Detect which cell encompasses the target text, then output its (X, Y) center coordinate. 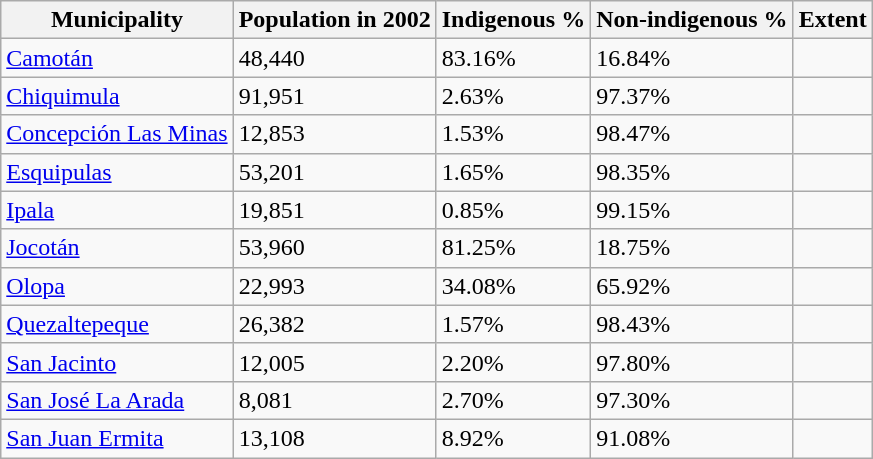
19,851 (334, 210)
San Jacinto (117, 362)
99.15% (692, 210)
12,005 (334, 362)
1.57% (513, 324)
Jocotán (117, 248)
53,960 (334, 248)
97.37% (692, 96)
8,081 (334, 400)
Quezaltepeque (117, 324)
97.30% (692, 400)
Olopa (117, 286)
22,993 (334, 286)
2.63% (513, 96)
Indigenous % (513, 20)
Municipality (117, 20)
26,382 (334, 324)
1.53% (513, 134)
San Juan Ermita (117, 438)
Extent (832, 20)
81.25% (513, 248)
97.80% (692, 362)
98.43% (692, 324)
Esquipulas (117, 172)
91.08% (692, 438)
13,108 (334, 438)
2.20% (513, 362)
48,440 (334, 58)
98.35% (692, 172)
18.75% (692, 248)
53,201 (334, 172)
0.85% (513, 210)
91,951 (334, 96)
San José La Arada (117, 400)
Camotán (117, 58)
2.70% (513, 400)
83.16% (513, 58)
12,853 (334, 134)
98.47% (692, 134)
Population in 2002 (334, 20)
Concepción Las Minas (117, 134)
Chiquimula (117, 96)
Ipala (117, 210)
34.08% (513, 286)
16.84% (692, 58)
8.92% (513, 438)
65.92% (692, 286)
Non-indigenous % (692, 20)
1.65% (513, 172)
